Find where the given text appears and provide that cell's center as [x, y] coordinate. 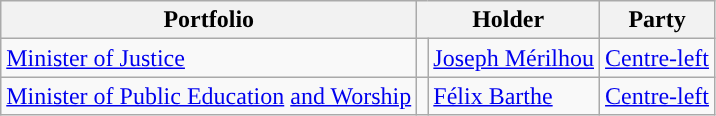
Minister of Public Education and Worship [209, 96]
Party [658, 20]
Holder [508, 20]
Portfolio [209, 20]
Minister of Justice [209, 58]
Félix Barthe [514, 96]
Joseph Mérilhou [514, 58]
